Detect which cell encompasses the target text, then output its (x, y) center coordinate. 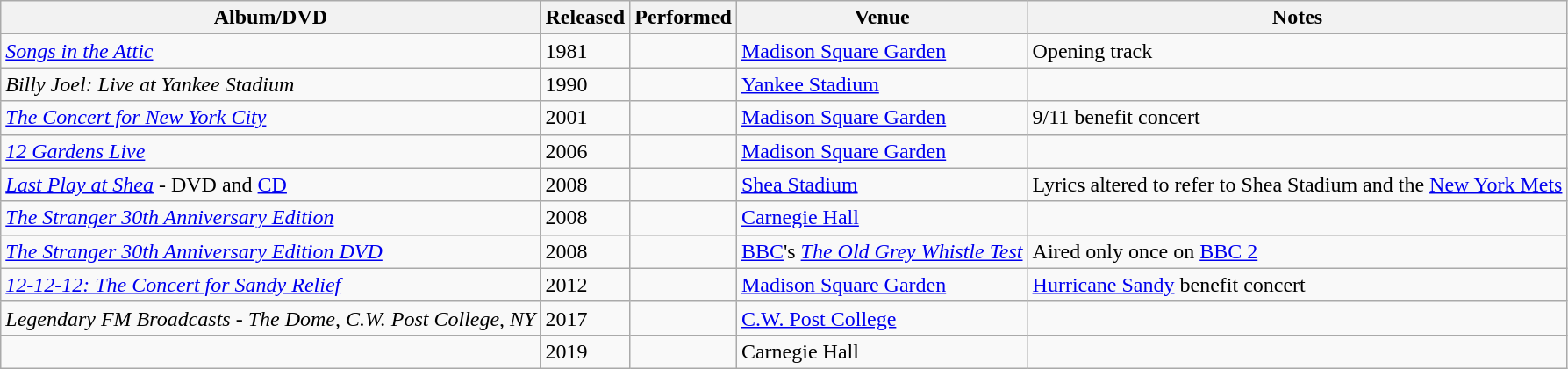
9/11 benefit concert (1297, 118)
2006 (585, 151)
BBC's The Old Grey Whistle Test (882, 251)
Venue (882, 18)
2017 (585, 318)
12-12-12: The Concert for Sandy Relief (270, 285)
1990 (585, 84)
Lyrics altered to refer to Shea Stadium and the New York Mets (1297, 184)
2012 (585, 285)
Last Play at Shea - DVD and CD (270, 184)
2019 (585, 351)
Songs in the Attic (270, 51)
Album/DVD (270, 18)
The Concert for New York City (270, 118)
Performed (684, 18)
Opening track (1297, 51)
Legendary FM Broadcasts - The Dome, C.W. Post College, NY (270, 318)
Shea Stadium (882, 184)
Hurricane Sandy benefit concert (1297, 285)
2001 (585, 118)
12 Gardens Live (270, 151)
Released (585, 18)
C.W. Post College (882, 318)
Notes (1297, 18)
Yankee Stadium (882, 84)
The Stranger 30th Anniversary Edition (270, 218)
Aired only once on BBC 2 (1297, 251)
1981 (585, 51)
The Stranger 30th Anniversary Edition DVD (270, 251)
Billy Joel: Live at Yankee Stadium (270, 84)
